Locate the cell with the specified text and output its [X, Y] center coordinate. 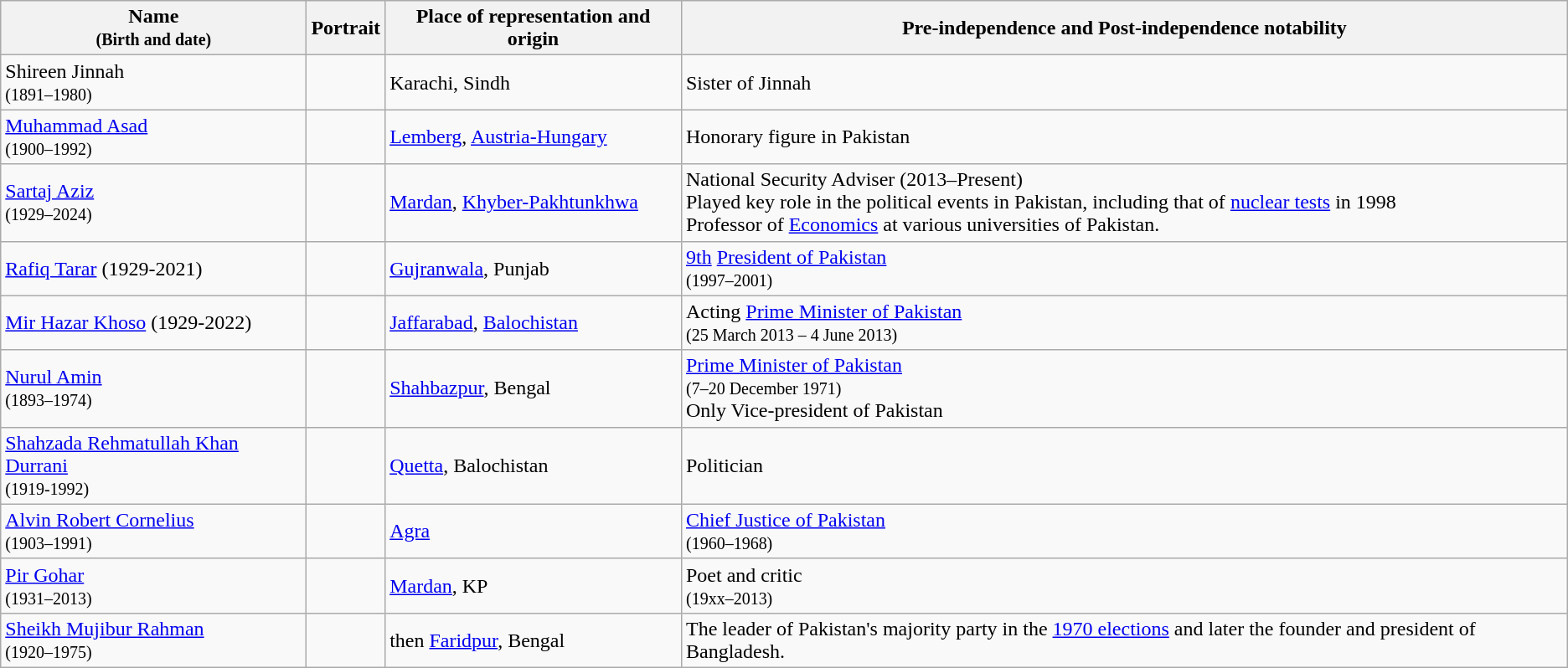
9th President of Pakistan(1997–2001) [1124, 268]
Sister of Jinnah [1124, 82]
Mir Hazar Khoso (1929-2022) [154, 323]
Alvin Robert Cornelius(1903–1991) [154, 531]
Pir Gohar(1931–2013) [154, 586]
Jaffarabad, Balochistan [534, 323]
Karachi, Sindh [534, 82]
Shahzada Rehmatullah Khan Durrani(1919-1992) [154, 465]
Shahbazpur, Bengal [534, 388]
Gujranwala, Punjab [534, 268]
Nurul Amin(1893–1974) [154, 388]
Politician [1124, 465]
Poet and critic(19xx–2013) [1124, 586]
Acting Prime Minister of Pakistan(25 March 2013 – 4 June 2013) [1124, 323]
Portrait [346, 28]
Agra [534, 531]
Pre-independence and Post-independence notability [1124, 28]
Sartaj Aziz(1929–2024) [154, 203]
Sheikh Mujibur Rahman(1920–1975) [154, 640]
The leader of Pakistan's majority party in the 1970 elections and later the founder and president of Bangladesh. [1124, 640]
Shireen Jinnah(1891–1980) [154, 82]
Chief Justice of Pakistan(1960–1968) [1124, 531]
Prime Minister of Pakistan(7–20 December 1971) Only Vice-president of Pakistan [1124, 388]
Muhammad Asad(1900–1992) [154, 137]
Honorary figure in Pakistan [1124, 137]
Mardan, KP [534, 586]
Lemberg, Austria-Hungary [534, 137]
Rafiq Tarar (1929-2021) [154, 268]
Quetta, Balochistan [534, 465]
Name(Birth and date) [154, 28]
then Faridpur, Bengal [534, 640]
Mardan, Khyber-Pakhtunkhwa [534, 203]
Place of representation and origin [534, 28]
